Provide the [X, Y] coordinate of the cell's center where the given text is located.  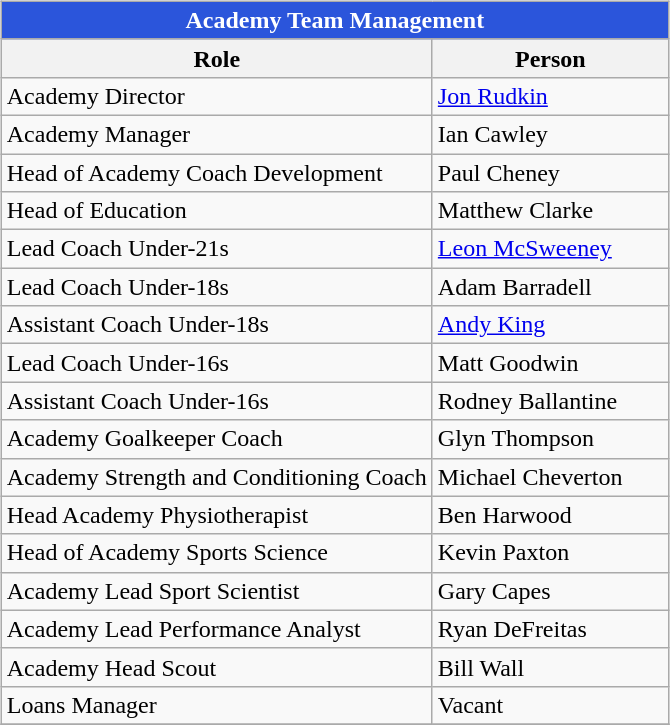
Leon McSweeney [550, 249]
Assistant Coach Under-16s [216, 401]
Ian Cawley [550, 134]
Academy Lead Performance Analyst [216, 629]
Andy King [550, 325]
Jon Rudkin [550, 96]
Rodney Ballantine [550, 401]
Ben Harwood [550, 515]
Vacant [550, 705]
Academy Goalkeeper Coach [216, 439]
Head Academy Physiotherapist [216, 515]
Head of Education [216, 211]
Michael Cheverton [550, 477]
Role [216, 58]
Head of Academy Coach Development [216, 173]
Lead Coach Under-16s [216, 363]
Matthew Clarke [550, 211]
Academy Team Management [334, 20]
Head of Academy Sports Science [216, 553]
Gary Capes [550, 591]
Kevin Paxton [550, 553]
Loans Manager [216, 705]
Person [550, 58]
Academy Lead Sport Scientist [216, 591]
Ryan DeFreitas [550, 629]
Glyn Thompson [550, 439]
Adam Barradell [550, 287]
Academy Head Scout [216, 667]
Academy Strength and Conditioning Coach [216, 477]
Matt Goodwin [550, 363]
Lead Coach Under-18s [216, 287]
Paul Cheney [550, 173]
Assistant Coach Under-18s [216, 325]
Academy Director [216, 96]
Bill Wall [550, 667]
Lead Coach Under-21s [216, 249]
Academy Manager [216, 134]
